Detect which cell encompasses the target text, then output its [x, y] center coordinate. 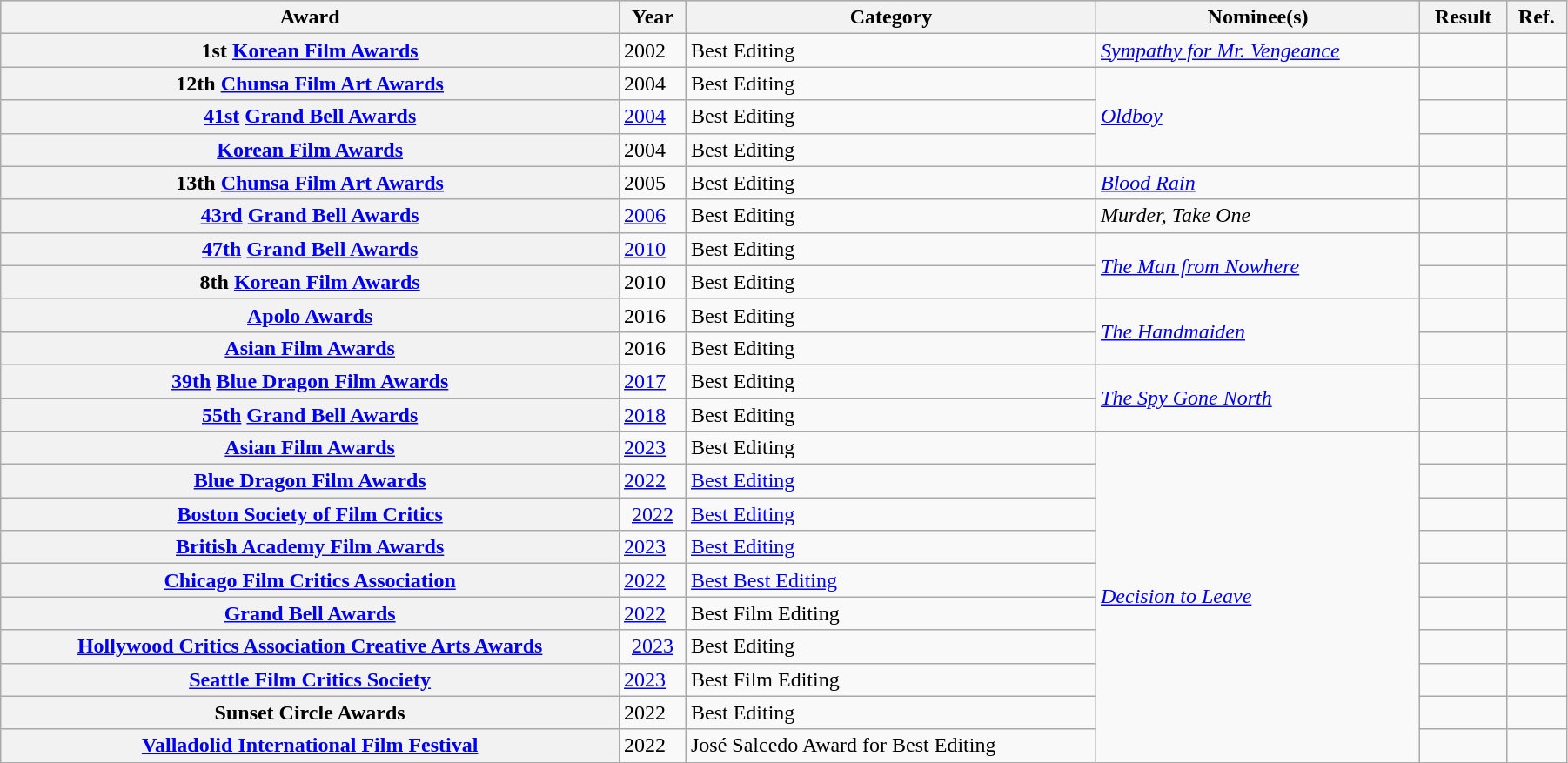
47th Grand Bell Awards [310, 249]
Category [891, 17]
Decision to Leave [1258, 597]
2006 [653, 216]
Hollywood Critics Association Creative Arts Awards [310, 646]
41st Grand Bell Awards [310, 117]
Sympathy for Mr. Vengeance [1258, 50]
Murder, Take One [1258, 216]
2005 [653, 183]
39th Blue Dragon Film Awards [310, 381]
Chicago Film Critics Association [310, 580]
Apolo Awards [310, 315]
British Academy Film Awards [310, 547]
Blue Dragon Film Awards [310, 481]
Oldboy [1258, 117]
The Man from Nowhere [1258, 265]
Nominee(s) [1258, 17]
The Spy Gone North [1258, 398]
Year [653, 17]
The Handmaiden [1258, 331]
Korean Film Awards [310, 150]
Valladolid International Film Festival [310, 746]
2017 [653, 381]
Ref. [1537, 17]
Seattle Film Critics Society [310, 679]
Grand Bell Awards [310, 613]
12th Chunsa Film Art Awards [310, 84]
13th Chunsa Film Art Awards [310, 183]
2018 [653, 415]
Boston Society of Film Critics [310, 514]
Result [1464, 17]
55th Grand Bell Awards [310, 415]
1st Korean Film Awards [310, 50]
43rd Grand Bell Awards [310, 216]
Blood Rain [1258, 183]
2002 [653, 50]
Sunset Circle Awards [310, 713]
Best Best Editing [891, 580]
José Salcedo Award for Best Editing [891, 746]
8th Korean Film Awards [310, 282]
Award [310, 17]
